For the text-containing cell, return its midpoint in [X, Y] coordinate format. 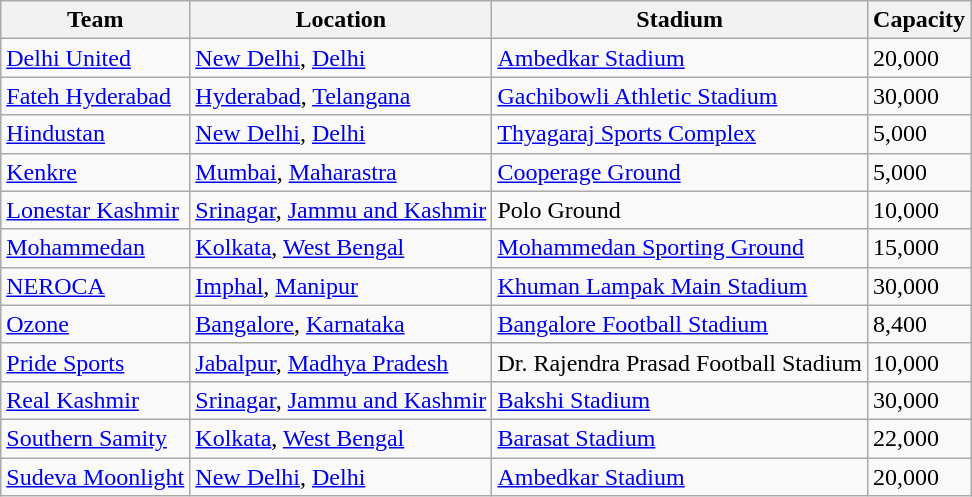
Stadium [680, 20]
Jabalpur, Madhya Pradesh [341, 362]
Mohammedan [96, 248]
Mohammedan Sporting Ground [680, 248]
Dr. Rajendra Prasad Football Stadium [680, 362]
Imphal, Manipur [341, 286]
Real Kashmir [96, 400]
Gachibowli Athletic Stadium [680, 96]
Fateh Hyderabad [96, 96]
Hyderabad, Telangana [341, 96]
Bakshi Stadium [680, 400]
Thyagaraj Sports Complex [680, 134]
Khuman Lampak Main Stadium [680, 286]
Cooperage Ground [680, 172]
Hindustan [96, 134]
Location [341, 20]
Team [96, 20]
Sudeva Moonlight [96, 477]
Delhi United [96, 58]
Southern Samity [96, 438]
Polo Ground [680, 210]
8,400 [920, 324]
Ozone [96, 324]
22,000 [920, 438]
Mumbai, Maharastra [341, 172]
Barasat Stadium [680, 438]
Bangalore, Karnataka [341, 324]
Lonestar Kashmir [96, 210]
Capacity [920, 20]
Bangalore Football Stadium [680, 324]
Pride Sports [96, 362]
15,000 [920, 248]
NEROCA [96, 286]
Kenkre [96, 172]
